From the cell containing the given text, extract its center point as (X, Y) coordinate. 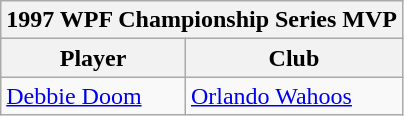
1997 WPF Championship Series MVP (202, 20)
Orlando Wahoos (294, 96)
Debbie Doom (94, 96)
Player (94, 58)
Club (294, 58)
